For the text-containing cell, return its midpoint in (X, Y) coordinate format. 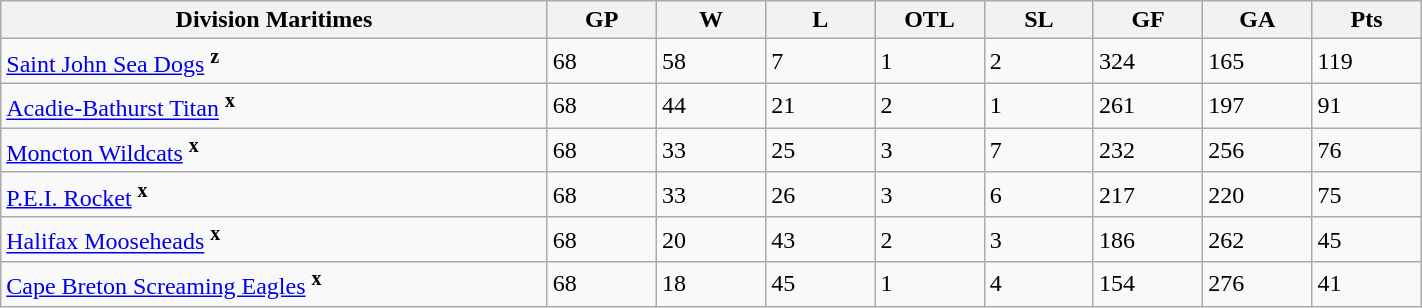
25 (820, 150)
4 (1038, 284)
GP (602, 20)
91 (1366, 106)
OTL (930, 20)
Cape Breton Screaming Eagles x (274, 284)
6 (1038, 194)
154 (1148, 284)
119 (1366, 62)
165 (1258, 62)
217 (1148, 194)
76 (1366, 150)
P.E.I. Rocket x (274, 194)
Acadie-Bathurst Titan x (274, 106)
26 (820, 194)
Saint John Sea Dogs z (274, 62)
276 (1258, 284)
GA (1258, 20)
41 (1366, 284)
GF (1148, 20)
Halifax Mooseheads x (274, 240)
Division Maritimes (274, 20)
W (710, 20)
L (820, 20)
18 (710, 284)
262 (1258, 240)
Moncton Wildcats x (274, 150)
186 (1148, 240)
43 (820, 240)
197 (1258, 106)
75 (1366, 194)
220 (1258, 194)
58 (710, 62)
261 (1148, 106)
SL (1038, 20)
Pts (1366, 20)
324 (1148, 62)
44 (710, 106)
20 (710, 240)
232 (1148, 150)
256 (1258, 150)
21 (820, 106)
